Extract the [x, y] coordinate from the center of the cell holding the provided text.  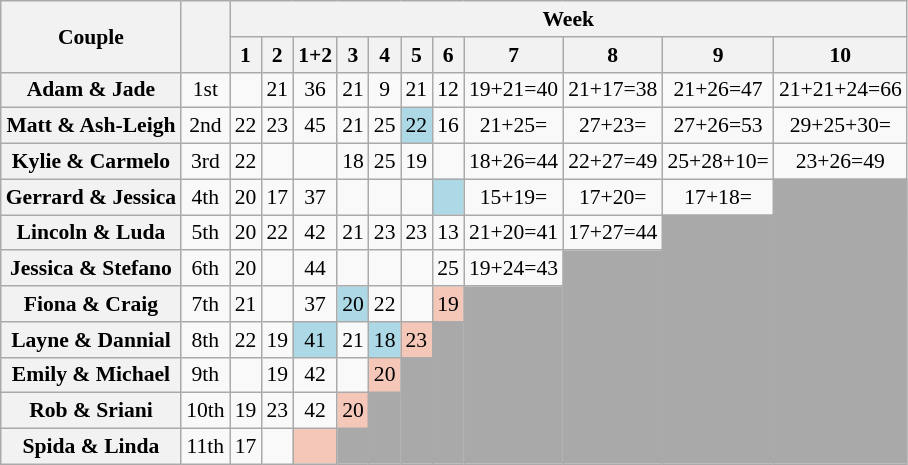
25+28+10= [718, 162]
Emily & Michael [91, 375]
8th [206, 340]
10th [206, 411]
1+2 [315, 55]
Matt & Ash-Leigh [91, 126]
27+23= [612, 126]
27+26=53 [718, 126]
4th [206, 197]
21+21+24=66 [840, 90]
Lincoln & Luda [91, 233]
17+20= [612, 197]
2nd [206, 126]
45 [315, 126]
44 [315, 269]
41 [315, 340]
36 [315, 90]
1 [246, 55]
Jessica & Stefano [91, 269]
15+19= [514, 197]
6 [448, 55]
Spida & Linda [91, 447]
21+25= [514, 126]
8 [612, 55]
Adam & Jade [91, 90]
9th [206, 375]
21+26=47 [718, 90]
4 [385, 55]
22+27=49 [612, 162]
29+25+30= [840, 126]
11th [206, 447]
7th [206, 304]
7 [514, 55]
16 [448, 126]
2 [277, 55]
Fiona & Craig [91, 304]
13 [448, 233]
19+21=40 [514, 90]
17+18= [718, 197]
5 [416, 55]
23+26=49 [840, 162]
1st [206, 90]
17+27=44 [612, 233]
10 [840, 55]
Gerrard & Jessica [91, 197]
Week [568, 19]
19+24=43 [514, 269]
12 [448, 90]
3 [353, 55]
Rob & Sriani [91, 411]
Layne & Dannial [91, 340]
21+20=41 [514, 233]
6th [206, 269]
18+26=44 [514, 162]
21+17=38 [612, 90]
Kylie & Carmelo [91, 162]
Couple [91, 36]
5th [206, 233]
3rd [206, 162]
